Determine the (X, Y) coordinate at the center of the cell enclosing the given text.  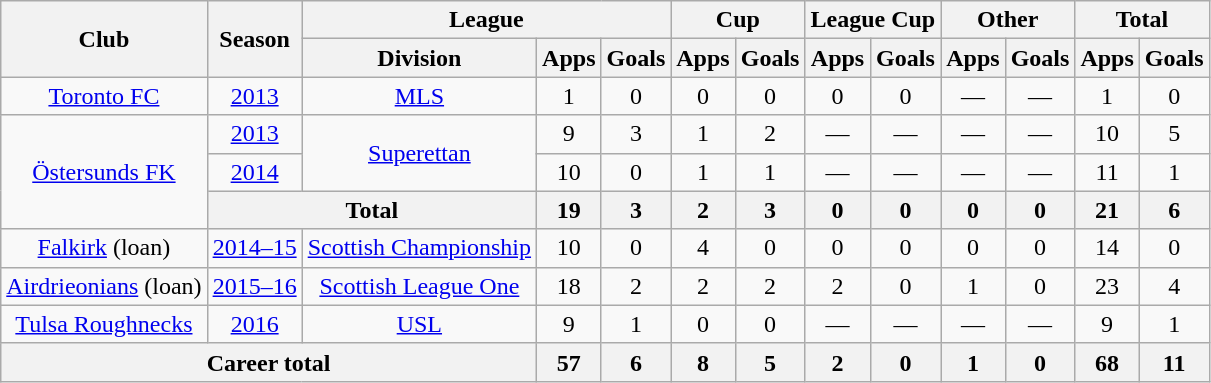
Other (1008, 20)
Scottish League One (419, 286)
19 (569, 210)
57 (569, 362)
MLS (419, 96)
Club (104, 39)
Östersunds FK (104, 172)
League (486, 20)
21 (1107, 210)
68 (1107, 362)
Season (254, 39)
Toronto FC (104, 96)
Scottish Championship (419, 248)
14 (1107, 248)
2014 (254, 172)
Falkirk (loan) (104, 248)
Airdrieonians (loan) (104, 286)
2015–16 (254, 286)
Superettan (419, 153)
8 (703, 362)
USL (419, 324)
18 (569, 286)
Division (419, 58)
2016 (254, 324)
23 (1107, 286)
Tulsa Roughnecks (104, 324)
Cup (738, 20)
League Cup (873, 20)
2014–15 (254, 248)
Career total (269, 362)
